Provide the (x, y) coordinate of the cell's center where the given text is located.  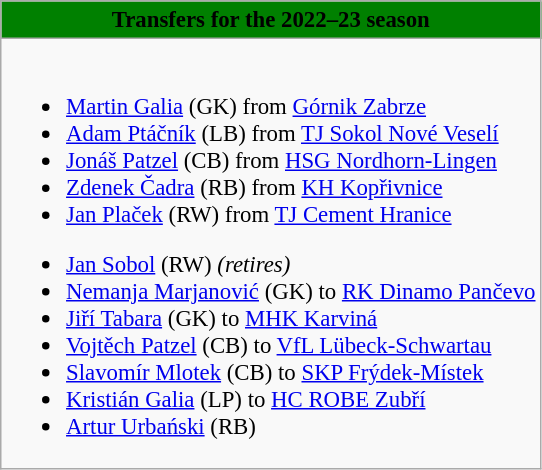
Transfers for the 2022–23 season (271, 20)
